Determine the (X, Y) coordinate at the center of the cell enclosing the given text.  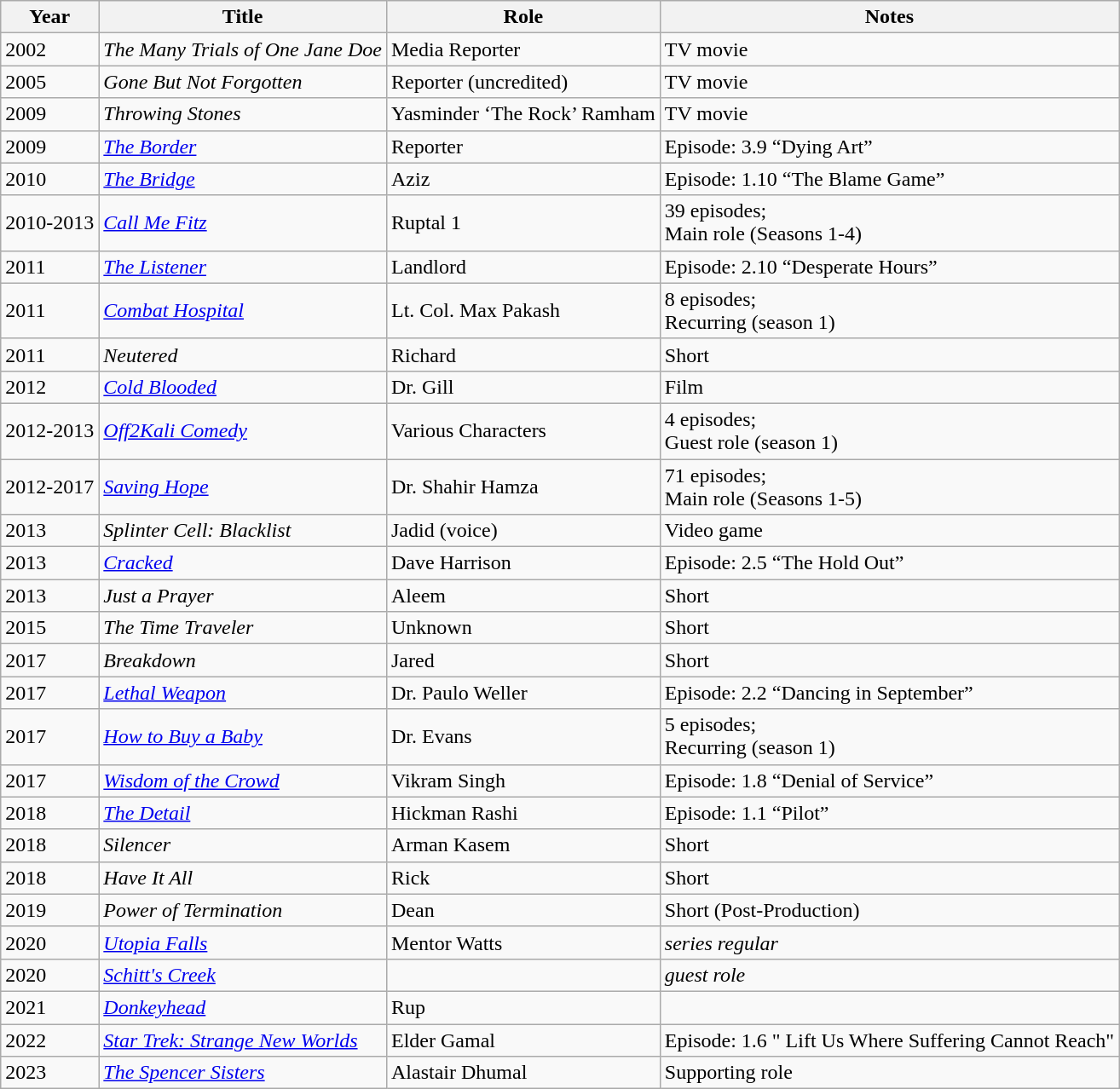
Media Reporter (523, 49)
Cracked (243, 563)
2019 (49, 910)
Vikram Singh (523, 781)
5 episodes; Recurring (season 1) (889, 736)
Episode: 3.9 “Dying Art” (889, 147)
Saving Hope (243, 486)
2010 (49, 179)
2012-2017 (49, 486)
Reporter (523, 147)
2022 (49, 1040)
8 episodes; Recurring (season 1) (889, 310)
2012 (49, 387)
Neutered (243, 354)
Schitt's Creek (243, 975)
2010-2013 (49, 223)
The Many Trials of One Jane Doe (243, 49)
Throwing Stones (243, 114)
Aziz (523, 179)
How to Buy a Baby (243, 736)
Gone But Not Forgotten (243, 82)
The Detail (243, 813)
Episode: 1.10 “The Blame Game” (889, 179)
Silencer (243, 845)
Landlord (523, 267)
Star Trek: Strange New Worlds (243, 1040)
Dr. Gill (523, 387)
Cold Blooded (243, 387)
Arman Kasem (523, 845)
39 episodes; Main role (Seasons 1-4) (889, 223)
Dean (523, 910)
Title (243, 17)
series regular (889, 942)
Unknown (523, 628)
Reporter (uncredited) (523, 82)
Jadid (voice) (523, 531)
Episode: 2.2 “Dancing in September” (889, 693)
Supporting role (889, 1073)
Rup (523, 1007)
Year (49, 17)
Splinter Cell: Blacklist (243, 531)
Yasminder ‘The Rock’ Ramham (523, 114)
4 episodes; Guest role (season 1) (889, 431)
Breakdown (243, 660)
Short (Post-Production) (889, 910)
Episode: 1.8 “Denial of Service” (889, 781)
Role (523, 17)
Rick (523, 878)
Episode: 2.10 “Desperate Hours” (889, 267)
2021 (49, 1007)
Wisdom of the Crowd (243, 781)
Just a Prayer (243, 596)
Call Me Fitz (243, 223)
Dr. Evans (523, 736)
Have It All (243, 878)
Mentor Watts (523, 942)
Video game (889, 531)
Jared (523, 660)
guest role (889, 975)
Aleem (523, 596)
Hickman Rashi (523, 813)
Lt. Col. Max Pakash (523, 310)
Dr. Shahir Hamza (523, 486)
Power of Termination (243, 910)
The Listener (243, 267)
Episode: 2.5 “The Hold Out” (889, 563)
Episode: 1.1 “Pilot” (889, 813)
Film (889, 387)
Elder Gamal (523, 1040)
71 episodes; Main role (Seasons 1-5) (889, 486)
Dr. Paulo Weller (523, 693)
Alastair Dhumal (523, 1073)
Episode: 1.6 " Lift Us Where Suffering Cannot Reach" (889, 1040)
Lethal Weapon (243, 693)
The Border (243, 147)
Off2Kali Comedy (243, 431)
2023 (49, 1073)
Various Characters (523, 431)
2015 (49, 628)
Richard (523, 354)
Utopia Falls (243, 942)
2012-2013 (49, 431)
The Bridge (243, 179)
Ruptal 1 (523, 223)
Combat Hospital (243, 310)
Donkeyhead (243, 1007)
The Time Traveler (243, 628)
2005 (49, 82)
The Spencer Sisters (243, 1073)
Dave Harrison (523, 563)
2002 (49, 49)
Notes (889, 17)
